Find where the given text appears and provide that cell's center as [x, y] coordinate. 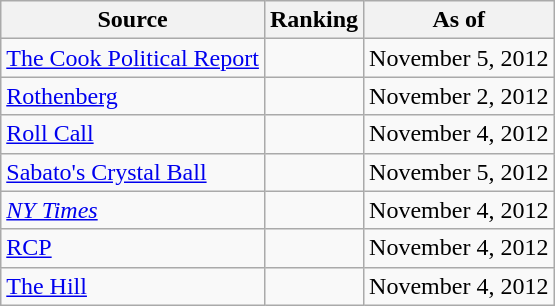
NY Times [133, 210]
RCP [133, 248]
Sabato's Crystal Ball [133, 172]
As of [459, 20]
Roll Call [133, 134]
Rothenberg [133, 96]
Ranking [314, 20]
Source [133, 20]
The Cook Political Report [133, 58]
November 2, 2012 [459, 96]
The Hill [133, 286]
